Scan for the cell matching the given text and deliver its [X, Y] coordinate at center. 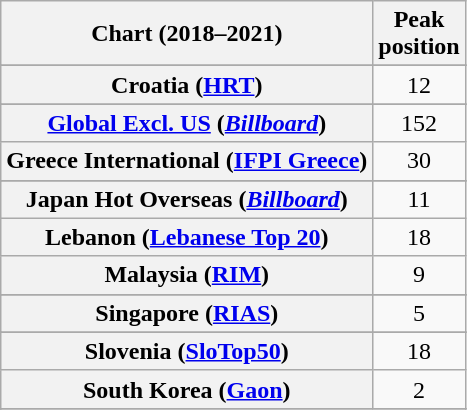
152 [419, 123]
Peakposition [419, 34]
12 [419, 85]
Slovenia (SloTop50) [187, 351]
11 [419, 199]
Lebanon (Lebanese Top 20) [187, 237]
9 [419, 275]
Greece International (IFPI Greece) [187, 161]
2 [419, 389]
Japan Hot Overseas (Billboard) [187, 199]
Croatia (HRT) [187, 85]
Singapore (RIAS) [187, 313]
South Korea (Gaon) [187, 389]
30 [419, 161]
Global Excl. US (Billboard) [187, 123]
5 [419, 313]
Chart (2018–2021) [187, 34]
Malaysia (RIM) [187, 275]
